Determine the [x, y] coordinate at the center of the cell enclosing the given text.  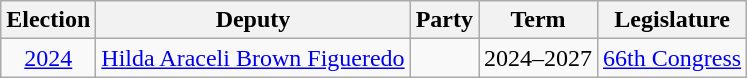
Term [538, 20]
Legislature [672, 20]
Deputy [253, 20]
Hilda Araceli Brown Figueredo [253, 58]
2024–2027 [538, 58]
2024 [48, 58]
Election [48, 20]
66th Congress [672, 58]
Party [444, 20]
